Provide the [x, y] coordinate of the cell's center where the given text is located.  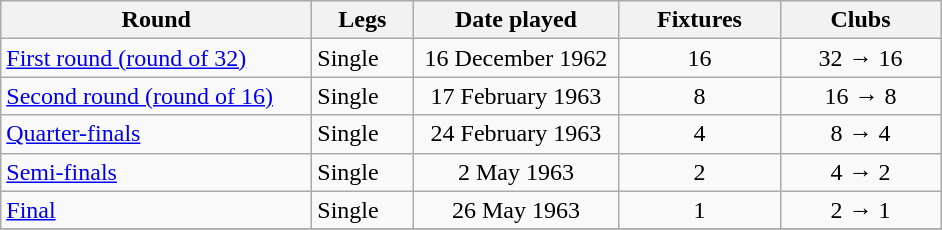
Fixtures [700, 20]
2 [700, 172]
8 → 4 [860, 134]
16 [700, 58]
Final [156, 210]
Round [156, 20]
26 May 1963 [516, 210]
2 May 1963 [516, 172]
Second round (round of 16) [156, 96]
16 December 1962 [516, 58]
Clubs [860, 20]
2 → 1 [860, 210]
Semi-finals [156, 172]
Legs [362, 20]
Quarter-finals [156, 134]
32 → 16 [860, 58]
8 [700, 96]
4 [700, 134]
16 → 8 [860, 96]
First round (round of 32) [156, 58]
17 February 1963 [516, 96]
24 February 1963 [516, 134]
1 [700, 210]
4 → 2 [860, 172]
Date played [516, 20]
